Determine the [x, y] coordinate at the center of the cell enclosing the given text.  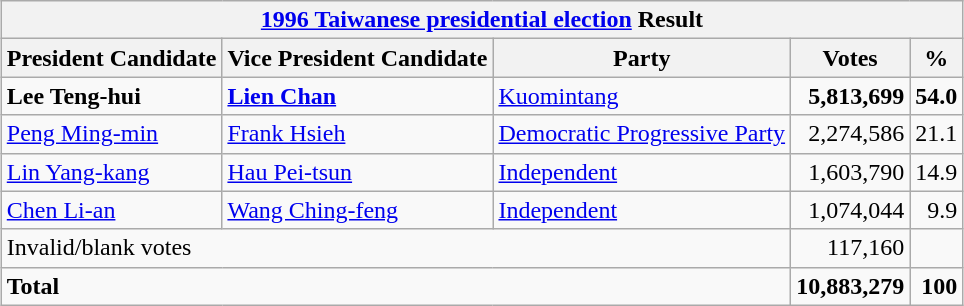
President Candidate [112, 58]
Party [642, 58]
Vice President Candidate [358, 58]
1,074,044 [850, 210]
Lin Yang-kang [112, 172]
9.9 [936, 210]
117,160 [850, 248]
Total [396, 286]
Wang Ching-feng [358, 210]
Votes [850, 58]
Invalid/blank votes [396, 248]
Chen Li-an [112, 210]
Peng Ming-min [112, 134]
5,813,699 [850, 96]
2,274,586 [850, 134]
1996 Taiwanese presidential election Result [482, 20]
100 [936, 286]
14.9 [936, 172]
Lee Teng-hui [112, 96]
Kuomintang [642, 96]
% [936, 58]
54.0 [936, 96]
Frank Hsieh [358, 134]
Lien Chan [358, 96]
Hau Pei-tsun [358, 172]
21.1 [936, 134]
Democratic Progressive Party [642, 134]
10,883,279 [850, 286]
1,603,790 [850, 172]
